Locate the cell with the specified text and output its (X, Y) center coordinate. 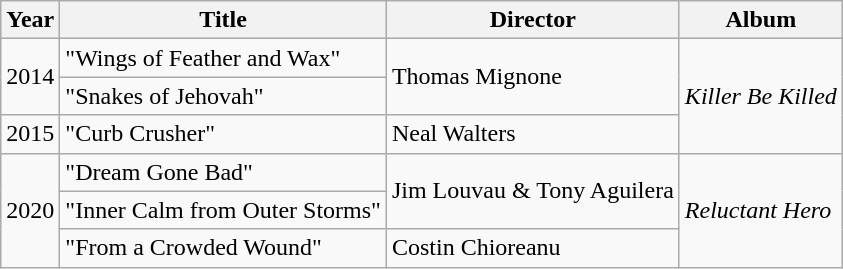
Title (224, 20)
"Curb Crusher" (224, 134)
2015 (30, 134)
"Dream Gone Bad" (224, 172)
Reluctant Hero (760, 210)
Thomas Mignone (532, 77)
"From a Crowded Wound" (224, 248)
"Snakes of Jehovah" (224, 96)
2014 (30, 77)
"Wings of Feather and Wax" (224, 58)
Neal Walters (532, 134)
Killer Be Killed (760, 96)
Album (760, 20)
Year (30, 20)
Jim Louvau & Tony Aguilera (532, 191)
Costin Chioreanu (532, 248)
"Inner Calm from Outer Storms" (224, 210)
2020 (30, 210)
Director (532, 20)
